Capture the cell that displays the provided text and extract its [x, y] central coordinate. 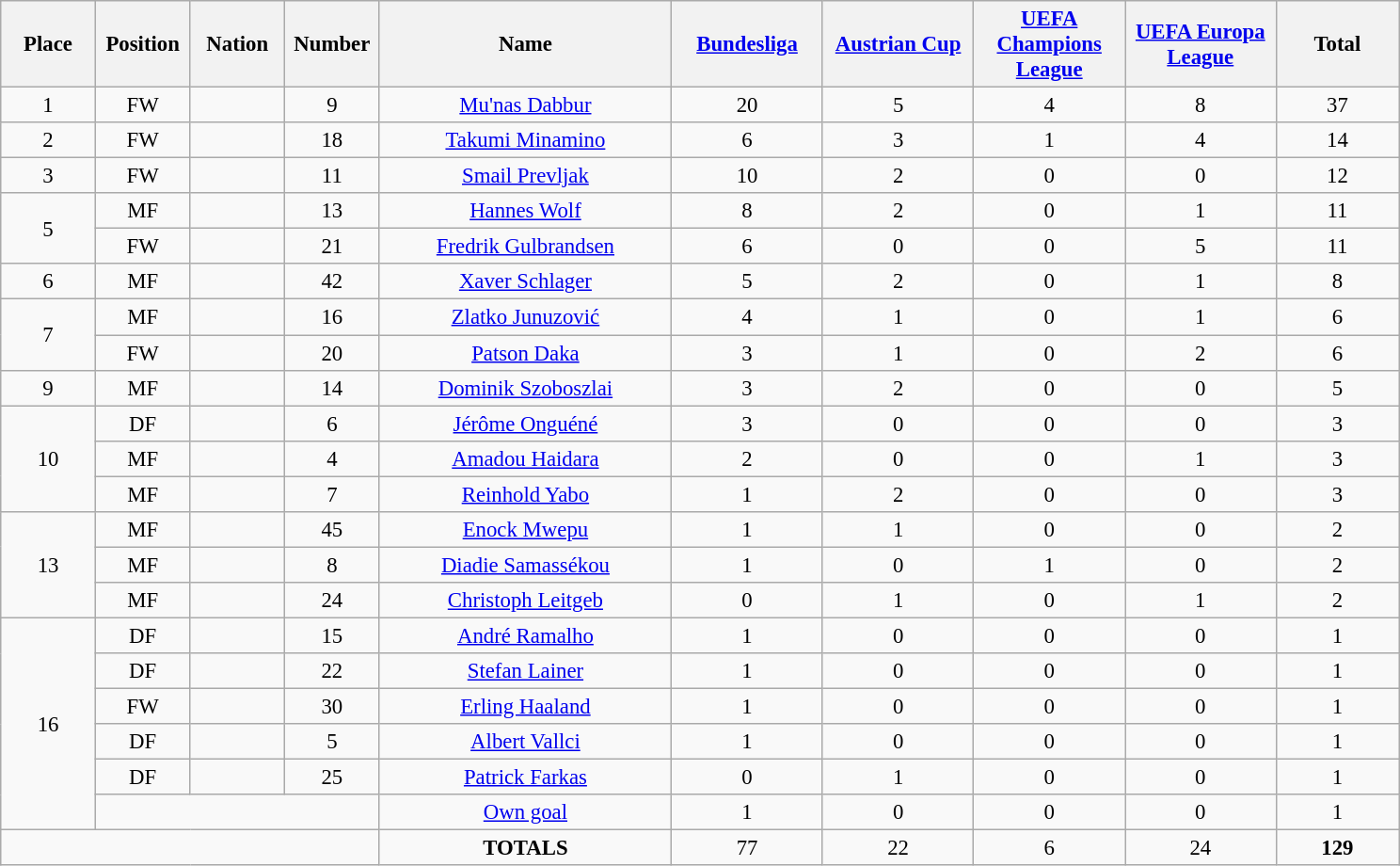
25 [333, 778]
Smail Prevljak [525, 176]
Fredrik Gulbrandsen [525, 247]
77 [747, 848]
12 [1338, 176]
Dominik Szoboszlai [525, 388]
Own goal [525, 812]
UEFA Europa League [1201, 44]
21 [333, 247]
Nation [237, 44]
Patson Daka [525, 353]
Total [1338, 44]
45 [333, 530]
Bundesliga [747, 44]
Zlatko Junuzović [525, 317]
Jérôme Onguéné [525, 424]
André Ramalho [525, 635]
37 [1338, 105]
Enock Mwepu [525, 530]
Takumi Minamino [525, 140]
Erling Haaland [525, 707]
Amadou Haidara [525, 458]
Reinhold Yabo [525, 494]
Austrian Cup [898, 44]
Diadie Samassékou [525, 565]
Position [143, 44]
Stefan Lainer [525, 671]
Albert Vallci [525, 742]
TOTALS [525, 848]
Mu'nas Dabbur [525, 105]
UEFA Champions League [1050, 44]
42 [333, 281]
129 [1338, 848]
Number [333, 44]
Place [49, 44]
Patrick Farkas [525, 778]
18 [333, 140]
Christoph Leitgeb [525, 601]
Xaver Schlager [525, 281]
30 [333, 707]
Name [525, 44]
15 [333, 635]
Hannes Wolf [525, 211]
